Output the [x, y] coordinate of the center of the cell containing the given text.  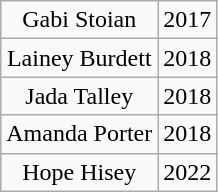
2017 [188, 20]
Gabi Stoian [80, 20]
Lainey Burdett [80, 58]
Amanda Porter [80, 134]
2022 [188, 172]
Jada Talley [80, 96]
Hope Hisey [80, 172]
